Pinpoint the cell where the given text exists, returning its [X, Y] midpoint coordinate. 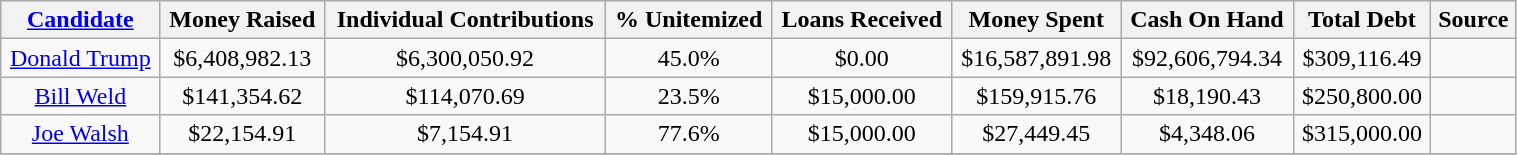
Individual Contributions [466, 20]
$0.00 [862, 58]
Candidate [80, 20]
$309,116.49 [1362, 58]
Money Raised [242, 20]
$141,354.62 [242, 96]
$6,408,982.13 [242, 58]
$6,300,050.92 [466, 58]
$114,070.69 [466, 96]
$16,587,891.98 [1036, 58]
$92,606,794.34 [1207, 58]
Total Debt [1362, 20]
$250,800.00 [1362, 96]
Donald Trump [80, 58]
$7,154.91 [466, 134]
$159,915.76 [1036, 96]
Joe Walsh [80, 134]
Money Spent [1036, 20]
$27,449.45 [1036, 134]
45.0% [689, 58]
77.6% [689, 134]
Source [1474, 20]
Bill Weld [80, 96]
$22,154.91 [242, 134]
Cash On Hand [1207, 20]
$315,000.00 [1362, 134]
Loans Received [862, 20]
% Unitemized [689, 20]
23.5% [689, 96]
$4,348.06 [1207, 134]
$18,190.43 [1207, 96]
